Find where the given text appears and provide that cell's center as (x, y) coordinate. 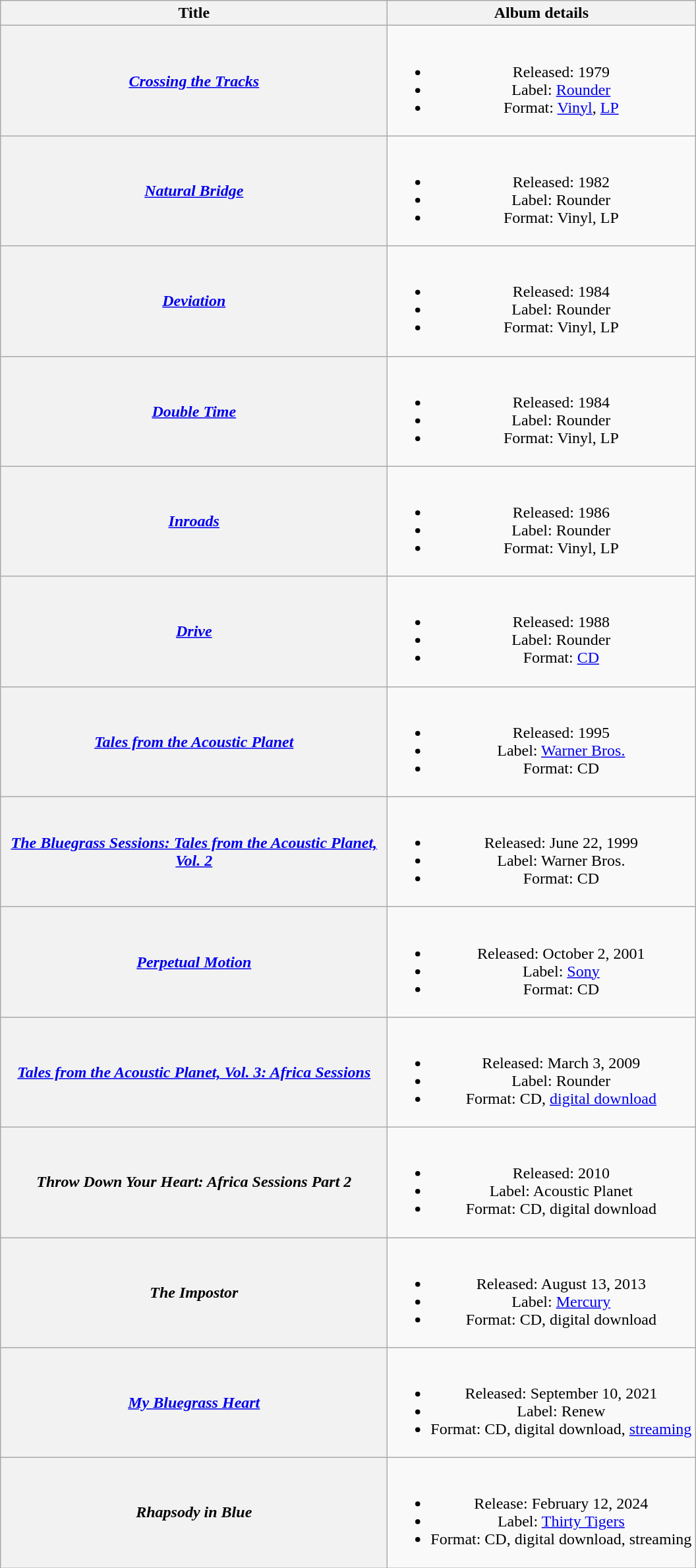
Drive (194, 632)
Released: 2010Label: Acoustic PlanetFormat: CD, digital download (542, 1182)
Released: 1979Label: RounderFormat: Vinyl, LP (542, 80)
Natural Bridge (194, 191)
Released: September 10, 2021Label: RenewFormat: CD, digital download, streaming (542, 1403)
Released: October 2, 2001Label: SonyFormat: CD (542, 961)
Release: February 12, 2024Label: Thirty TigersFormat: CD, digital download, streaming (542, 1513)
Tales from the Acoustic Planet, Vol. 3: Africa Sessions (194, 1072)
The Impostor (194, 1292)
Crossing the Tracks (194, 80)
Perpetual Motion (194, 961)
The Bluegrass Sessions: Tales from the Acoustic Planet, Vol. 2 (194, 852)
Released: 1986Label: RounderFormat: Vinyl, LP (542, 521)
Released: 1982Label: RounderFormat: Vinyl, LP (542, 191)
Released: March 3, 2009Label: RounderFormat: CD, digital download (542, 1072)
Throw Down Your Heart: Africa Sessions Part 2 (194, 1182)
Title (194, 13)
Released: 1995Label: Warner Bros.Format: CD (542, 741)
Released: June 22, 1999Label: Warner Bros.Format: CD (542, 852)
Released: 1988Label: RounderFormat: CD (542, 632)
My Bluegrass Heart (194, 1403)
Rhapsody in Blue (194, 1513)
Released: August 13, 2013Label: MercuryFormat: CD, digital download (542, 1292)
Album details (542, 13)
Deviation (194, 301)
Tales from the Acoustic Planet (194, 741)
Double Time (194, 411)
Inroads (194, 521)
